Extract the [X, Y] coordinate from the center of the cell holding the provided text.  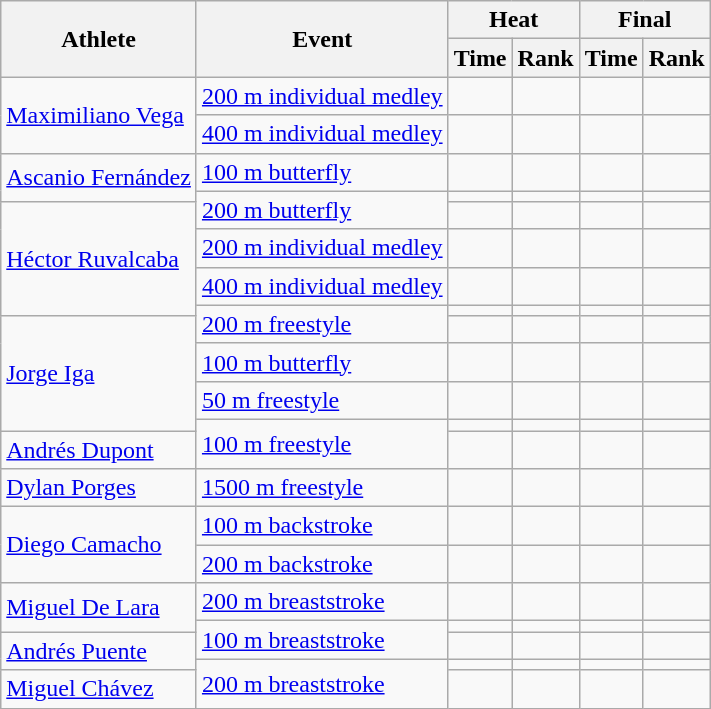
Athlete [99, 39]
100 m breaststroke [322, 640]
Heat [514, 20]
200 m butterfly [322, 210]
Andrés Dupont [99, 449]
Ascanio Fernández [99, 178]
50 m freestyle [322, 400]
Maximiliano Vega [99, 115]
1500 m freestyle [322, 488]
Miguel Chávez [99, 689]
Event [322, 39]
200 m freestyle [322, 324]
Héctor Ruvalcaba [99, 259]
Miguel De Lara [99, 608]
Diego Camacho [99, 545]
200 m backstroke [322, 564]
Final [644, 20]
100 m backstroke [322, 526]
Andrés Puente [99, 651]
Dylan Porges [99, 488]
100 m freestyle [322, 444]
Jorge Iga [99, 373]
